Scan for the cell matching the given text and deliver its [x, y] coordinate at center. 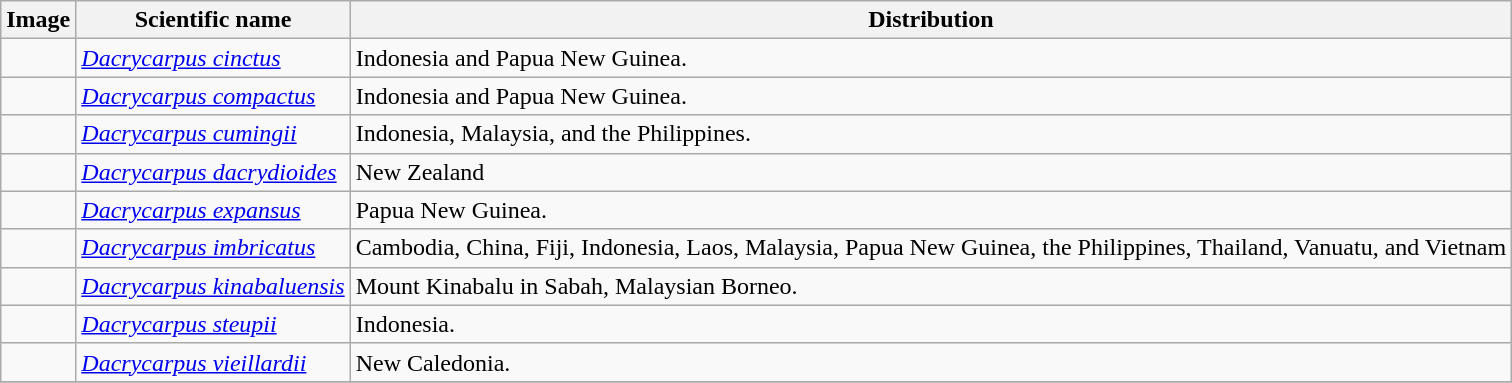
Scientific name [213, 20]
Image [38, 20]
Dacrycarpus steupii [213, 324]
Dacrycarpus compactus [213, 96]
Indonesia. [930, 324]
Papua New Guinea. [930, 210]
New Caledonia. [930, 362]
Cambodia, China, Fiji, Indonesia, Laos, Malaysia, Papua New Guinea, the Philippines, Thailand, Vanuatu, and Vietnam [930, 248]
Mount Kinabalu in Sabah, Malaysian Borneo. [930, 286]
Dacrycarpus dacrydioides [213, 172]
Dacrycarpus expansus [213, 210]
Dacrycarpus cumingii [213, 134]
Dacrycarpus cinctus [213, 58]
New Zealand [930, 172]
Distribution [930, 20]
Indonesia, Malaysia, and the Philippines. [930, 134]
Dacrycarpus vieillardii [213, 362]
Dacrycarpus kinabaluensis [213, 286]
Dacrycarpus imbricatus [213, 248]
